Provide the (x, y) coordinate of the cell's center where the given text is located.  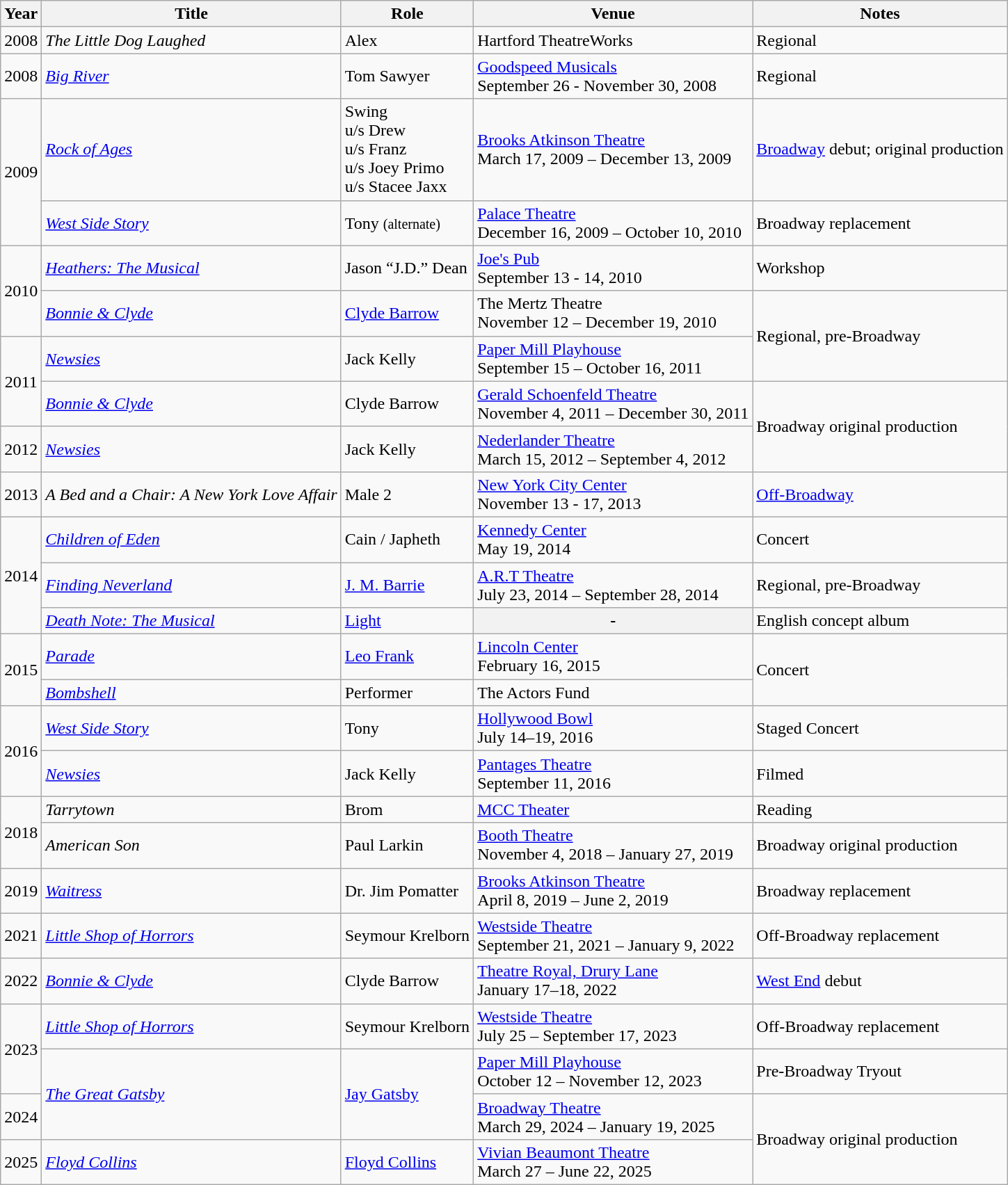
Swingu/s Drewu/s Franzu/s Joey Primou/s Stacee Jaxx (407, 150)
Theatre Royal, Drury Lane January 17–18, 2022 (614, 981)
Parade (191, 656)
Nederlander Theatre March 15, 2012 – September 4, 2012 (614, 449)
Pre-Broadway Tryout (880, 1071)
Broadway debut; original production (880, 150)
Title (191, 14)
Death Note: The Musical (191, 621)
The Mertz Theatre November 12 – December 19, 2010 (614, 313)
Venue (614, 14)
Heathers: The Musical (191, 268)
2024 (21, 1117)
Performer (407, 693)
Alex (407, 40)
Filmed (880, 773)
The Great Gatsby (191, 1094)
Reading (880, 809)
Brom (407, 809)
Joe's Pub September 13 - 14, 2010 (614, 268)
Jay Gatsby (407, 1094)
Tony (407, 729)
Pantages TheatreSeptember 11, 2016 (614, 773)
Tarrytown (191, 809)
The Little Dog Laughed (191, 40)
Waitress (191, 890)
Rock of Ages (191, 150)
2021 (21, 936)
West End debut (880, 981)
Brooks Atkinson Theatre April 8, 2019 – June 2, 2019 (614, 890)
Gerald Schoenfeld Theatre November 4, 2011 – December 30, 2011 (614, 403)
Role (407, 14)
Vivian Beaumont TheatreMarch 27 – June 22, 2025 (614, 1161)
- (614, 621)
2014 (21, 575)
American Son (191, 846)
2022 (21, 981)
Paper Mill Playhouse October 12 – November 12, 2023 (614, 1071)
The Actors Fund (614, 693)
2016 (21, 751)
Booth Theatre November 4, 2018 – January 27, 2019 (614, 846)
A Bed and a Chair: A New York Love Affair (191, 494)
Off-Broadway (880, 494)
Jason “J.D.” Dean (407, 268)
2023 (21, 1049)
Male 2 (407, 494)
Finding Neverland (191, 584)
Goodspeed Musicals September 26 - November 30, 2008 (614, 76)
Westside Theatre July 25 – September 17, 2023 (614, 1026)
Kennedy CenterMay 19, 2014 (614, 540)
Leo Frank (407, 656)
2025 (21, 1161)
2012 (21, 449)
Paper Mill Playhouse September 15 – October 16, 2011 (614, 359)
Hartford TheatreWorks (614, 40)
Westside Theatre September 21, 2021 – January 9, 2022 (614, 936)
Lincoln CenterFebruary 16, 2015 (614, 656)
Children of Eden (191, 540)
2011 (21, 381)
MCC Theater (614, 809)
Broadway Theatre March 29, 2024 – January 19, 2025 (614, 1117)
Big River (191, 76)
Paul Larkin (407, 846)
2018 (21, 832)
Brooks Atkinson Theatre March 17, 2009 – December 13, 2009 (614, 150)
New York City Center November 13 - 17, 2013 (614, 494)
Year (21, 14)
Hollywood BowlJuly 14–19, 2016 (614, 729)
Light (407, 621)
2019 (21, 890)
2010 (21, 291)
Palace Theatre December 16, 2009 – October 10, 2010 (614, 223)
Tom Sawyer (407, 76)
Bombshell (191, 693)
Notes (880, 14)
2015 (21, 670)
Tony (alternate) (407, 223)
Workshop (880, 268)
Dr. Jim Pomatter (407, 890)
2009 (21, 172)
2013 (21, 494)
J. M. Barrie (407, 584)
Staged Concert (880, 729)
A.R.T Theatre July 23, 2014 – September 28, 2014 (614, 584)
Cain / Japheth (407, 540)
English concept album (880, 621)
